Extract the (x, y) coordinate from the center of the cell holding the provided text.  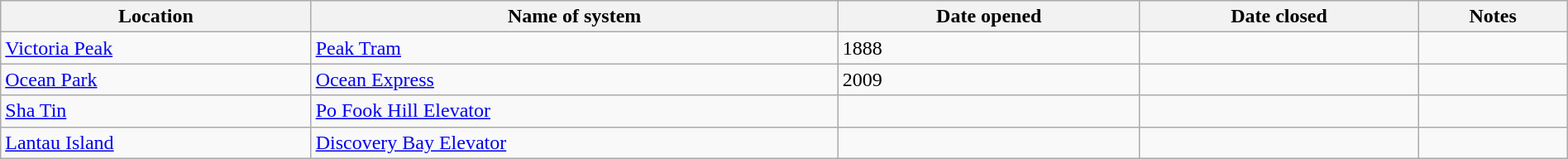
Sha Tin (155, 111)
2009 (989, 79)
Lantau Island (155, 142)
Discovery Bay Elevator (574, 142)
Ocean Park (155, 79)
Ocean Express (574, 79)
Name of system (574, 17)
Po Fook Hill Elevator (574, 111)
Victoria Peak (155, 48)
Location (155, 17)
Date closed (1279, 17)
Date opened (989, 17)
Notes (1493, 17)
1888 (989, 48)
Peak Tram (574, 48)
